Extract the [X, Y] coordinate from the center of the cell holding the provided text.  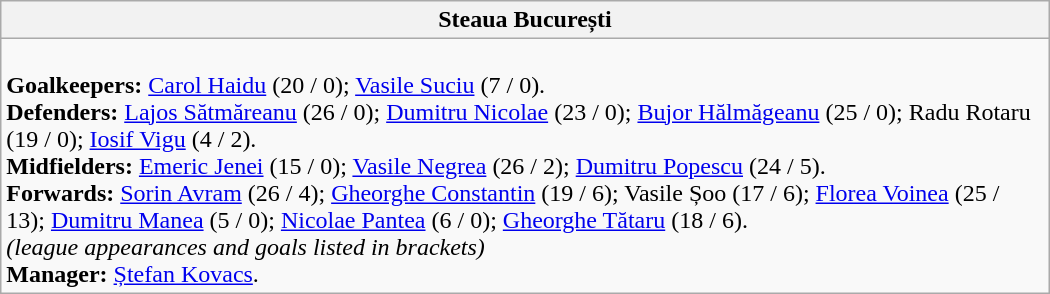
Steaua București [525, 20]
